Locate the cell with the specified text and output its (x, y) center coordinate. 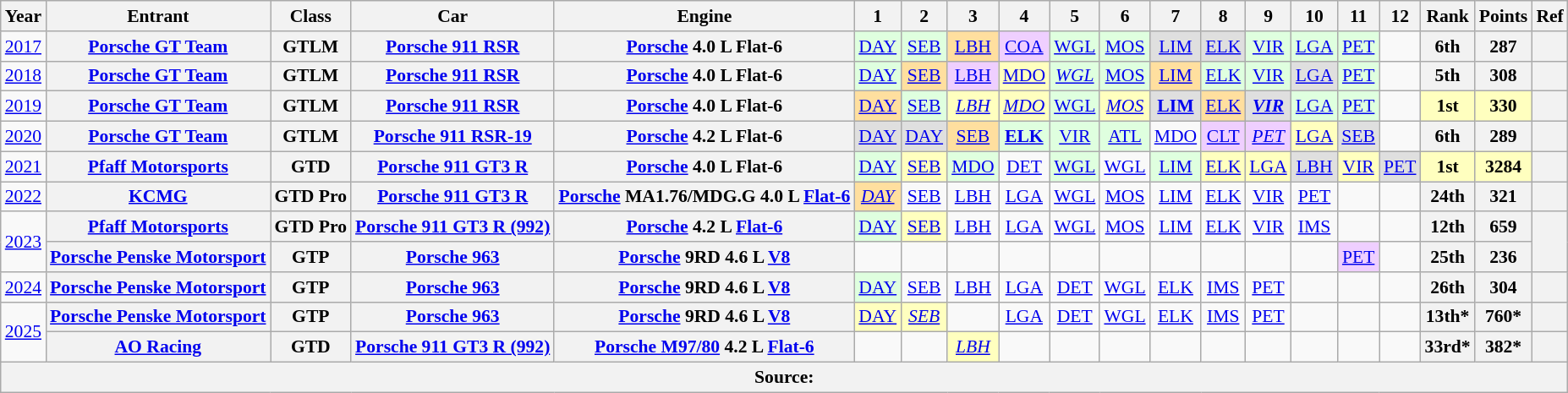
2025 (24, 331)
7 (1176, 16)
2 (924, 16)
Ref (1549, 16)
3284 (1504, 166)
2023 (24, 242)
236 (1504, 257)
308 (1504, 76)
330 (1504, 106)
2022 (24, 197)
382* (1504, 347)
2019 (24, 106)
26th (1448, 287)
13th* (1448, 317)
COA (1025, 46)
Porsche M97/80 4.2 L Flat-6 (704, 347)
24th (1448, 197)
2018 (24, 76)
11 (1358, 16)
4 (1025, 16)
AO Racing (158, 347)
KCMG (158, 197)
Source: (785, 378)
Year (24, 16)
Points (1504, 16)
2017 (24, 46)
659 (1504, 227)
289 (1504, 137)
Entrant (158, 16)
ATL (1125, 137)
321 (1504, 197)
6 (1125, 16)
2021 (24, 166)
5th (1448, 76)
9 (1268, 16)
8 (1223, 16)
304 (1504, 287)
CLT (1223, 137)
1 (878, 16)
Rank (1448, 16)
760* (1504, 317)
2024 (24, 287)
Porsche 911 RSR-19 (452, 137)
Engine (704, 16)
3 (973, 16)
Porsche MA1.76/MDG.G 4.0 L Flat-6 (704, 197)
Class (311, 16)
2020 (24, 137)
5 (1074, 16)
25th (1448, 257)
12 (1401, 16)
10 (1314, 16)
Car (452, 16)
287 (1504, 46)
12th (1448, 227)
33rd* (1448, 347)
